Determine the [x, y] coordinate at the center of the cell enclosing the given text.  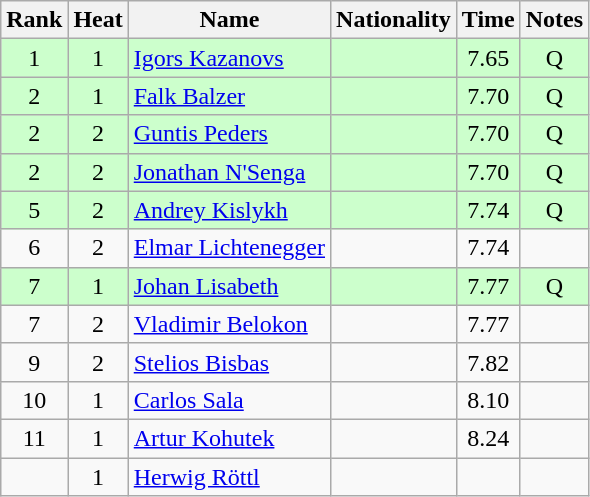
8.24 [488, 438]
7.82 [488, 362]
Elmar Lichtenegger [229, 248]
Vladimir Belokon [229, 324]
10 [34, 400]
Guntis Peders [229, 134]
Artur Kohutek [229, 438]
Nationality [394, 20]
Name [229, 20]
Andrey Kislykh [229, 210]
Jonathan N'Senga [229, 172]
11 [34, 438]
Rank [34, 20]
Notes [554, 20]
Heat [98, 20]
6 [34, 248]
7.65 [488, 58]
Time [488, 20]
8.10 [488, 400]
5 [34, 210]
9 [34, 362]
Herwig Röttl [229, 477]
Igors Kazanovs [229, 58]
Falk Balzer [229, 96]
Carlos Sala [229, 400]
Johan Lisabeth [229, 286]
Stelios Bisbas [229, 362]
